Extract the [X, Y] coordinate from the center of the cell holding the provided text.  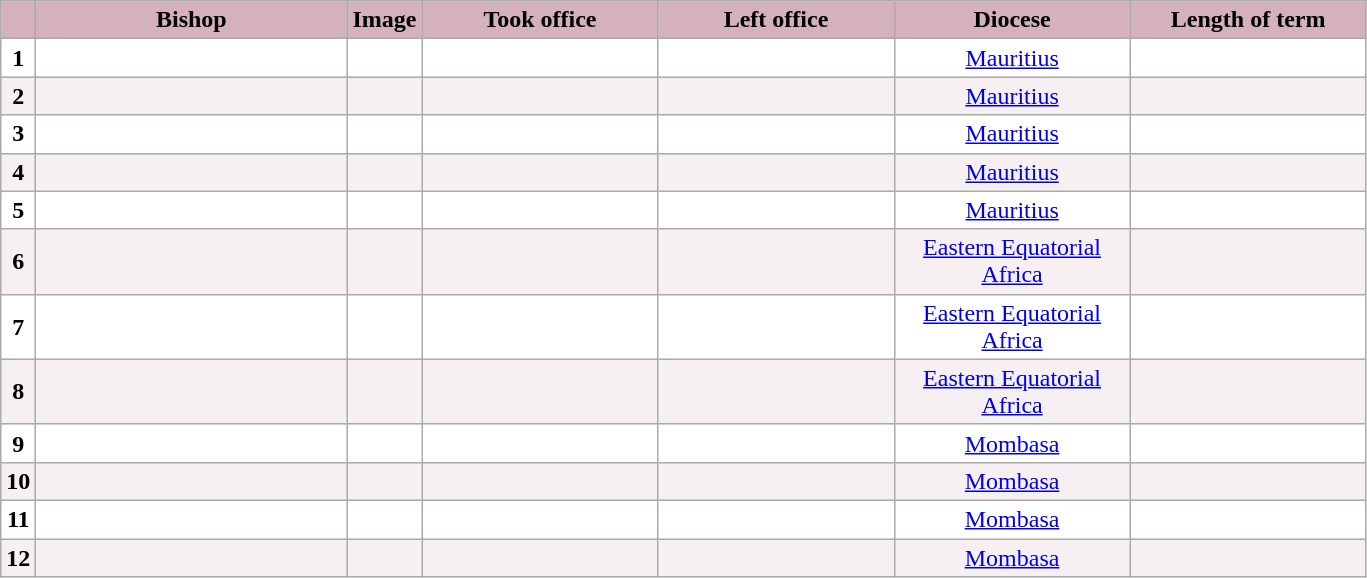
4 [18, 172]
11 [18, 519]
7 [18, 326]
1 [18, 58]
8 [18, 392]
6 [18, 262]
12 [18, 557]
Bishop [192, 20]
5 [18, 210]
Length of term [1248, 20]
Left office [776, 20]
9 [18, 443]
2 [18, 96]
10 [18, 481]
Image [384, 20]
Took office [540, 20]
3 [18, 134]
Diocese [1012, 20]
